Capture the cell that displays the provided text and extract its [x, y] central coordinate. 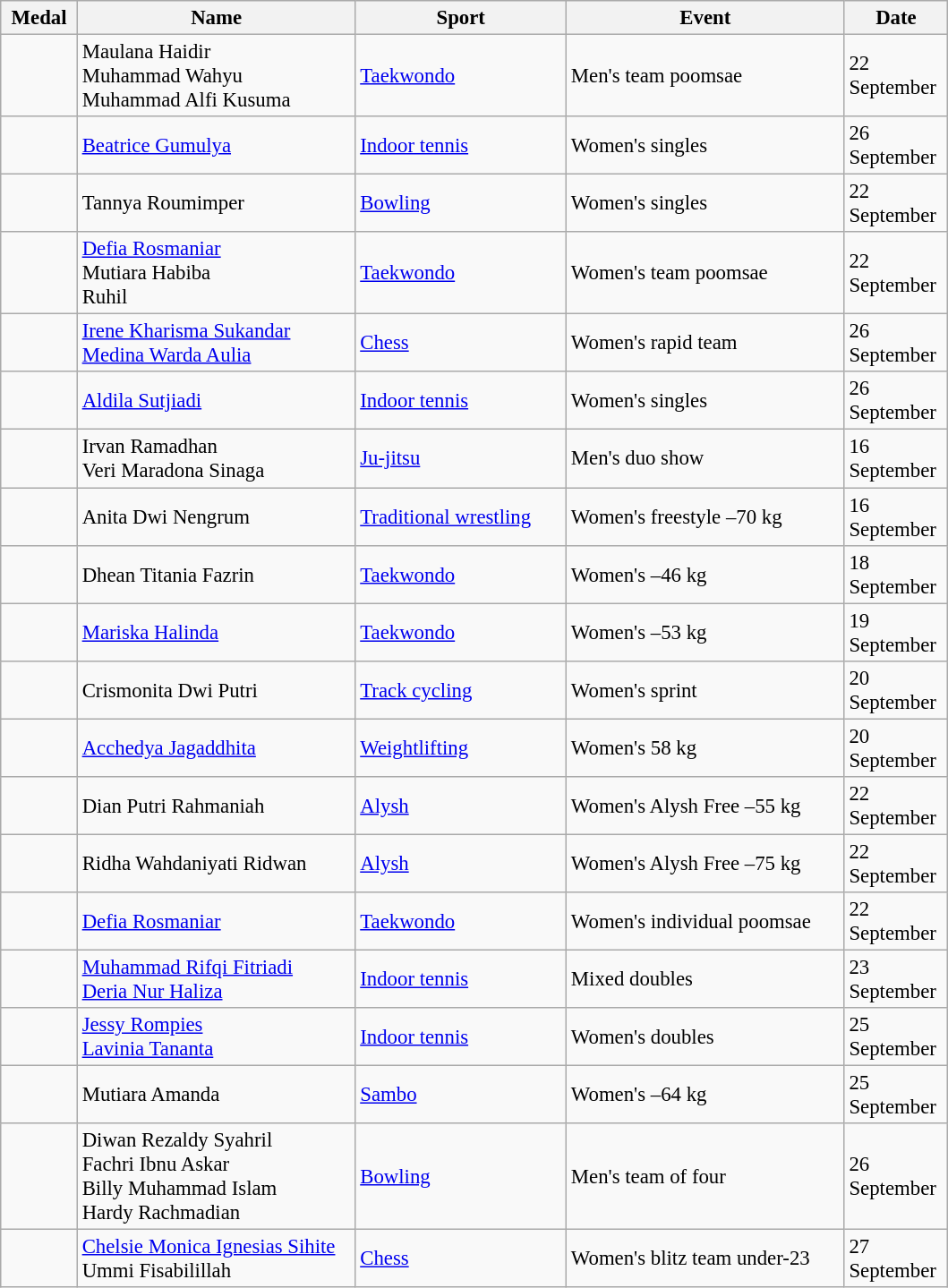
Irene Kharisma Sukandar Medina Warda Aulia [217, 344]
Women's sprint [705, 689]
23 September [896, 979]
Women's blitz team under-23 [705, 1258]
Beatrice Gumulya [217, 145]
Women's –46 kg [705, 575]
Men's team of four [705, 1176]
Crismonita Dwi Putri [217, 689]
Weightlifting [461, 748]
Name [217, 18]
Traditional wrestling [461, 517]
Mariska Halinda [217, 632]
Women's Alysh Free –75 kg [705, 863]
Defia Rosmaniar [217, 922]
Acchedya Jagaddhita [217, 748]
Women's –64 kg [705, 1096]
Sambo [461, 1096]
Tannya Roumimper [217, 204]
Women's –53 kg [705, 632]
27 September [896, 1258]
Aldila Sutjiadi [217, 401]
Muhammad Rifqi Fitriadi Deria Nur Haliza [217, 979]
Mutiara Amanda [217, 1096]
Irvan RamadhanVeri Maradona Sinaga [217, 458]
Event [705, 18]
Women's freestyle –70 kg [705, 517]
Anita Dwi Nengrum [217, 517]
Women's 58 kg [705, 748]
18 September [896, 575]
Women's rapid team [705, 344]
Dhean Titania Fazrin [217, 575]
Women's team poomsae [705, 273]
Women's individual poomsae [705, 922]
Women's doubles [705, 1036]
Defia RosmaniarMutiara HabibaRuhil [217, 273]
Jessy RompiesLavinia Tananta [217, 1036]
Chelsie Monica Ignesias Sihite Ummi Fisabilillah [217, 1258]
Ridha Wahdaniyati Ridwan [217, 863]
Men's team poomsae [705, 76]
Maulana HaidirMuhammad WahyuMuhammad Alfi Kusuma [217, 76]
Dian Putri Rahmaniah [217, 806]
Ju-jitsu [461, 458]
Mixed doubles [705, 979]
Sport [461, 18]
Diwan Rezaldy Syahril Fachri Ibnu Askar Billy Muhammad Islam Hardy Rachmadian [217, 1176]
19 September [896, 632]
Track cycling [461, 689]
Men's duo show [705, 458]
Medal [39, 18]
Women's Alysh Free –55 kg [705, 806]
Date [896, 18]
